Pinpoint the cell where the given text exists, returning its (x, y) midpoint coordinate. 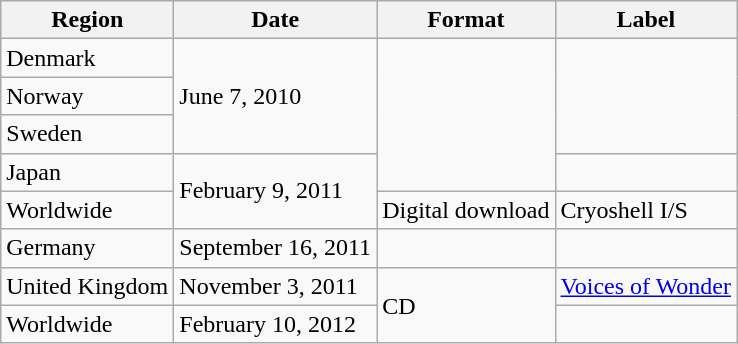
Voices of Wonder (646, 286)
Region (88, 20)
November 3, 2011 (276, 286)
Label (646, 20)
Germany (88, 248)
September 16, 2011 (276, 248)
Denmark (88, 58)
Date (276, 20)
United Kingdom (88, 286)
CD (466, 305)
Cryoshell I/S (646, 210)
Norway (88, 96)
Sweden (88, 134)
Digital download (466, 210)
February 9, 2011 (276, 191)
Japan (88, 172)
June 7, 2010 (276, 96)
Format (466, 20)
February 10, 2012 (276, 324)
